Scan for the cell matching the given text and deliver its (X, Y) coordinate at center. 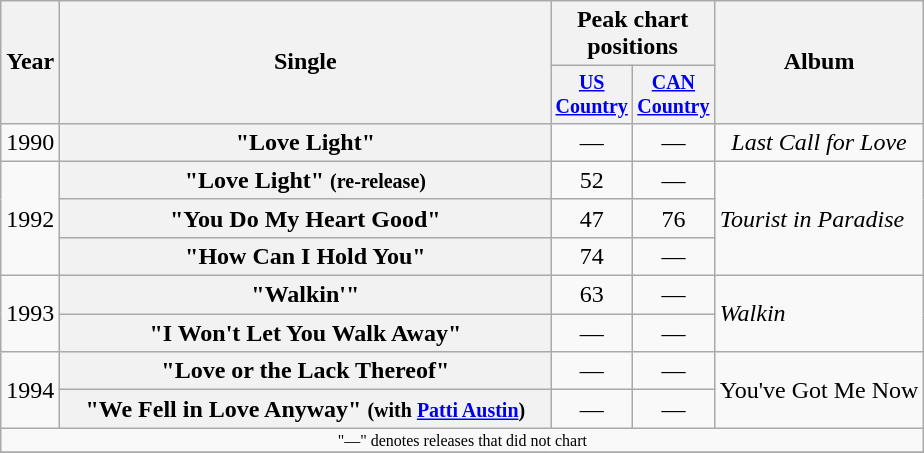
1990 (30, 142)
You've Got Me Now (819, 390)
"Love Light" (306, 142)
CAN Country (674, 94)
Single (306, 62)
Walkin (819, 314)
"I Won't Let You Walk Away" (306, 333)
US Country (592, 94)
Year (30, 62)
76 (674, 218)
"Walkin'" (306, 295)
"Love Light" (re-release) (306, 180)
1992 (30, 218)
Last Call for Love (819, 142)
Tourist in Paradise (819, 218)
74 (592, 256)
1994 (30, 390)
52 (592, 180)
"How Can I Hold You" (306, 256)
Peak chartpositions (632, 34)
63 (592, 295)
47 (592, 218)
"—" denotes releases that did not chart (462, 440)
"We Fell in Love Anyway" (with Patti Austin) (306, 409)
"Love or the Lack Thereof" (306, 371)
1993 (30, 314)
Album (819, 62)
"You Do My Heart Good" (306, 218)
